Provide the (X, Y) coordinate of the cell's center where the given text is located.  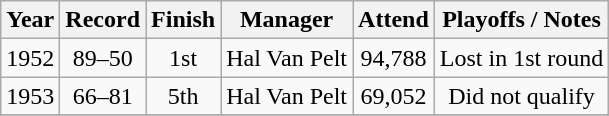
1952 (30, 58)
5th (184, 96)
Year (30, 20)
Manager (287, 20)
Attend (394, 20)
Lost in 1st round (521, 58)
Playoffs / Notes (521, 20)
1st (184, 58)
89–50 (103, 58)
66–81 (103, 96)
69,052 (394, 96)
94,788 (394, 58)
1953 (30, 96)
Finish (184, 20)
Record (103, 20)
Did not qualify (521, 96)
